From the cell containing the given text, extract its center point as [x, y] coordinate. 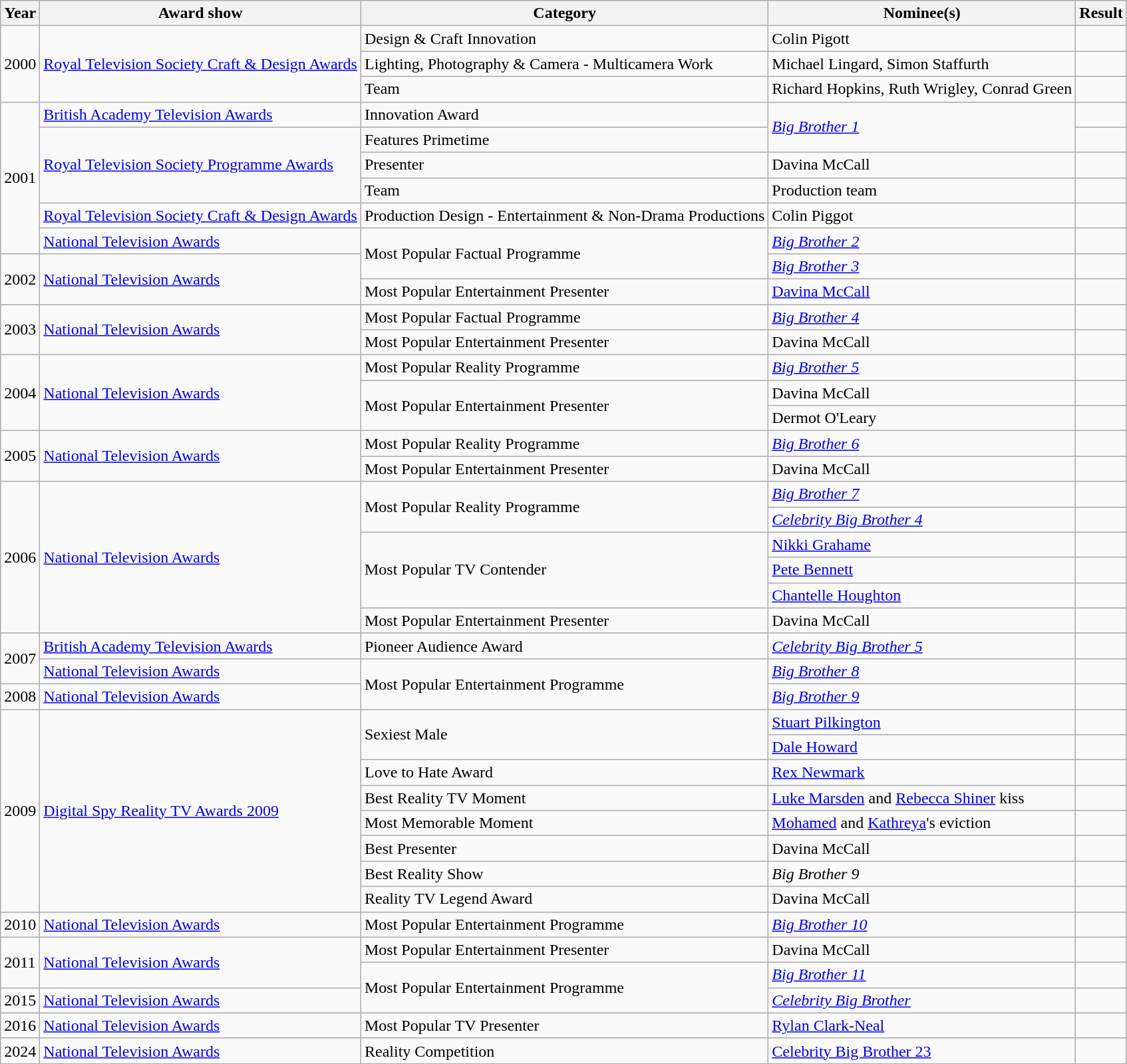
Big Brother 10 [922, 924]
2003 [20, 330]
2015 [20, 1000]
Big Brother 5 [922, 368]
Reality TV Legend Award [564, 899]
Love to Hate Award [564, 773]
Big Brother 4 [922, 317]
Mohamed and Kathreya's eviction [922, 823]
Award show [201, 13]
Big Brother 6 [922, 444]
Rex Newmark [922, 773]
Colin Pigott [922, 39]
Celebrity Big Brother [922, 1000]
Colin Piggot [922, 215]
2007 [20, 658]
Presenter [564, 165]
Most Popular TV Presenter [564, 1025]
Nikki Grahame [922, 545]
Big Brother 7 [922, 494]
Most Memorable Moment [564, 823]
Royal Television Society Programme Awards [201, 165]
Digital Spy Reality TV Awards 2009 [201, 810]
Stuart Pilkington [922, 722]
2006 [20, 557]
Production Design - Entertainment & Non-Drama Productions [564, 215]
Lighting, Photography & Camera - Multicamera Work [564, 64]
Best Reality TV Moment [564, 798]
Sexiest Male [564, 734]
Big Brother 8 [922, 671]
Chantelle Houghton [922, 595]
Best Presenter [564, 849]
2000 [20, 64]
2010 [20, 924]
2004 [20, 393]
Nominee(s) [922, 13]
Big Brother 11 [922, 975]
2005 [20, 456]
Category [564, 13]
Production team [922, 190]
Rylan Clark-Neal [922, 1025]
Best Reality Show [564, 874]
2008 [20, 696]
Richard Hopkins, Ruth Wrigley, Conrad Green [922, 89]
2001 [20, 178]
2002 [20, 279]
Celebrity Big Brother 23 [922, 1051]
Innovation Award [564, 114]
Most Popular TV Contender [564, 570]
Design & Craft Innovation [564, 39]
Result [1101, 13]
Big Brother 3 [922, 266]
Pioneer Audience Award [564, 646]
Dermot O'Leary [922, 418]
2016 [20, 1025]
Celebrity Big Brother 5 [922, 646]
2024 [20, 1051]
Pete Bennett [922, 570]
Luke Marsden and Rebecca Shiner kiss [922, 798]
Dale Howard [922, 747]
Celebrity Big Brother 4 [922, 519]
Big Brother 1 [922, 127]
Reality Competition [564, 1051]
Year [20, 13]
2009 [20, 810]
Features Primetime [564, 140]
Big Brother 2 [922, 241]
2011 [20, 962]
Michael Lingard, Simon Staffurth [922, 64]
